Pinpoint the cell where the given text exists, returning its [x, y] midpoint coordinate. 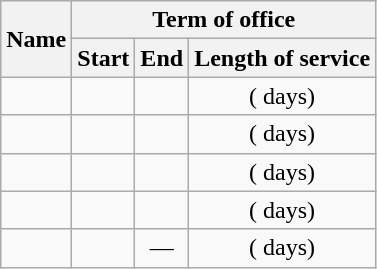
Length of service [282, 58]
Name [36, 39]
Term of office [224, 20]
End [162, 58]
Start [104, 58]
— [162, 248]
